For the text-containing cell, return its midpoint in (X, Y) coordinate format. 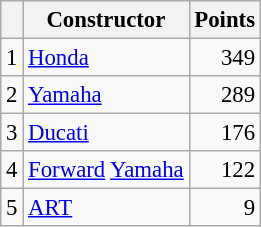
Honda (106, 58)
4 (12, 170)
Ducati (106, 133)
Points (224, 20)
3 (12, 133)
9 (224, 208)
Forward Yamaha (106, 170)
ART (106, 208)
122 (224, 170)
349 (224, 58)
Yamaha (106, 95)
1 (12, 58)
289 (224, 95)
2 (12, 95)
176 (224, 133)
5 (12, 208)
Constructor (106, 20)
